Capture the cell that displays the provided text and extract its (x, y) central coordinate. 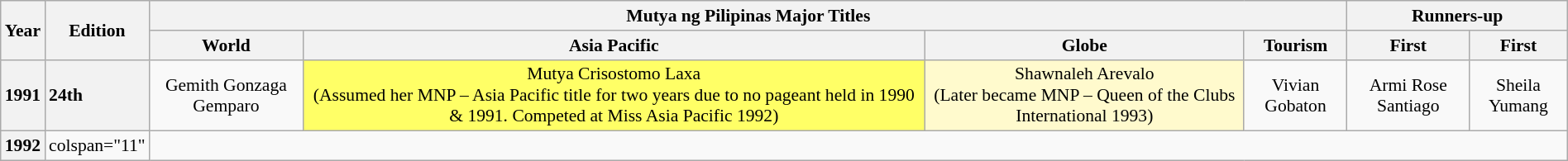
Shawnaleh Arevalo (Later became MNP – Queen of the Clubs International 1993) (1085, 96)
colspan="11" (98, 146)
24th (98, 96)
Vivian Gobaton (1295, 96)
Runners-up (1457, 16)
1992 (23, 146)
Asia Pacific (614, 45)
Tourism (1295, 45)
Globe (1085, 45)
Gemith Gonzaga Gemparo (227, 96)
Mutya ng Pilipinas Major Titles (748, 16)
Mutya Crisostomo Laxa (Assumed her MNP – Asia Pacific title for two years due to no pageant held in 1990 & 1991. Competed at Miss Asia Pacific 1992) (614, 96)
1991 (23, 96)
Edition (98, 30)
World (227, 45)
Sheila Yumang (1518, 96)
Year (23, 30)
Armi Rose Santiago (1408, 96)
